Determine the (X, Y) coordinate at the center of the cell enclosing the given text.  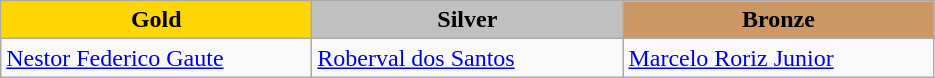
Gold (156, 20)
Marcelo Roriz Junior (778, 58)
Silver (468, 20)
Bronze (778, 20)
Nestor Federico Gaute (156, 58)
Roberval dos Santos (468, 58)
